From the cell containing the given text, extract its center point as (X, Y) coordinate. 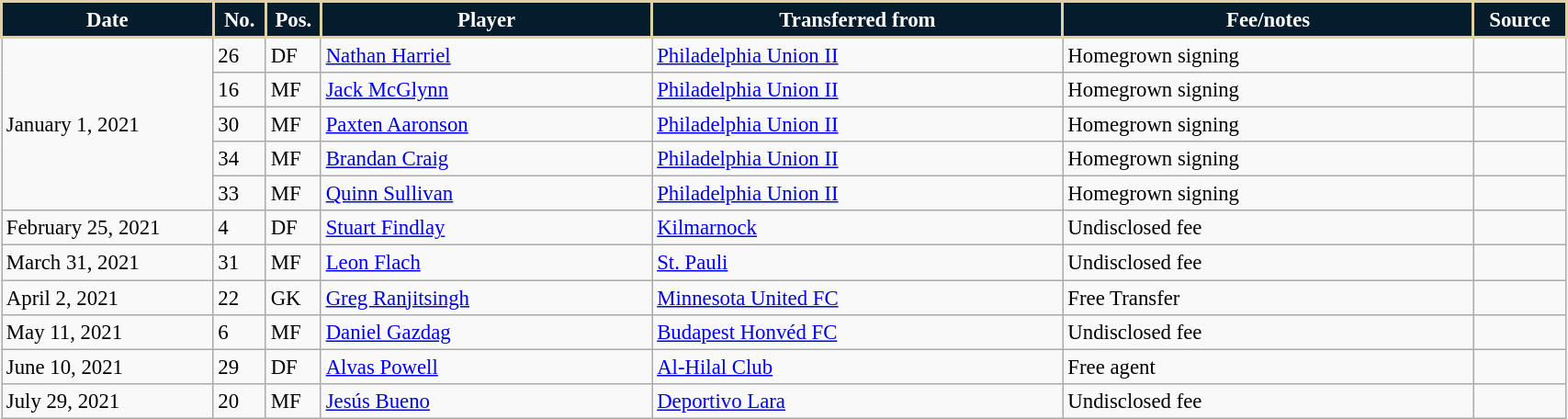
6 (239, 332)
Stuart Findlay (487, 229)
Deportivo Lara (858, 401)
May 11, 2021 (108, 332)
GK (293, 298)
June 10, 2021 (108, 367)
Date (108, 20)
Free agent (1268, 367)
33 (239, 194)
April 2, 2021 (108, 298)
January 1, 2021 (108, 125)
Nathan Harriel (487, 55)
St. Pauli (858, 263)
29 (239, 367)
Kilmarnock (858, 229)
Alvas Powell (487, 367)
16 (239, 90)
30 (239, 125)
Quinn Sullivan (487, 194)
Daniel Gazdag (487, 332)
20 (239, 401)
Pos. (293, 20)
4 (239, 229)
Fee/notes (1268, 20)
Greg Ranjitsingh (487, 298)
Leon Flach (487, 263)
March 31, 2021 (108, 263)
Free Transfer (1268, 298)
26 (239, 55)
Paxten Aaronson (487, 125)
Jack McGlynn (487, 90)
34 (239, 159)
Transferred from (858, 20)
Source (1519, 20)
Brandan Craig (487, 159)
Jesús Bueno (487, 401)
No. (239, 20)
Player (487, 20)
Al-Hilal Club (858, 367)
31 (239, 263)
February 25, 2021 (108, 229)
22 (239, 298)
Minnesota United FC (858, 298)
Budapest Honvéd FC (858, 332)
July 29, 2021 (108, 401)
